Capture the cell that displays the provided text and extract its (X, Y) central coordinate. 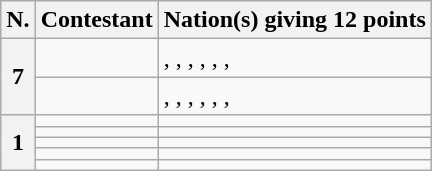
7 (18, 77)
N. (18, 20)
1 (18, 142)
Nation(s) giving 12 points (294, 20)
Contestant (96, 20)
